Pinpoint the cell where the given text exists, returning its [X, Y] midpoint coordinate. 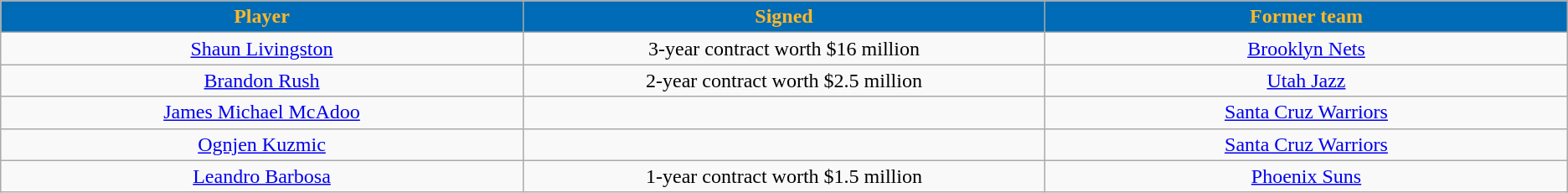
3-year contract worth $16 million [784, 49]
James Michael McAdoo [261, 112]
Signed [784, 17]
Shaun Livingston [261, 49]
1-year contract worth $1.5 million [784, 176]
Brandon Rush [261, 81]
Player [261, 17]
Ognjen Kuzmic [261, 144]
Brooklyn Nets [1307, 49]
Leandro Barbosa [261, 176]
Former team [1307, 17]
2-year contract worth $2.5 million [784, 81]
Utah Jazz [1307, 81]
Phoenix Suns [1307, 176]
